Provide the (x, y) coordinate of the cell's center where the given text is located.  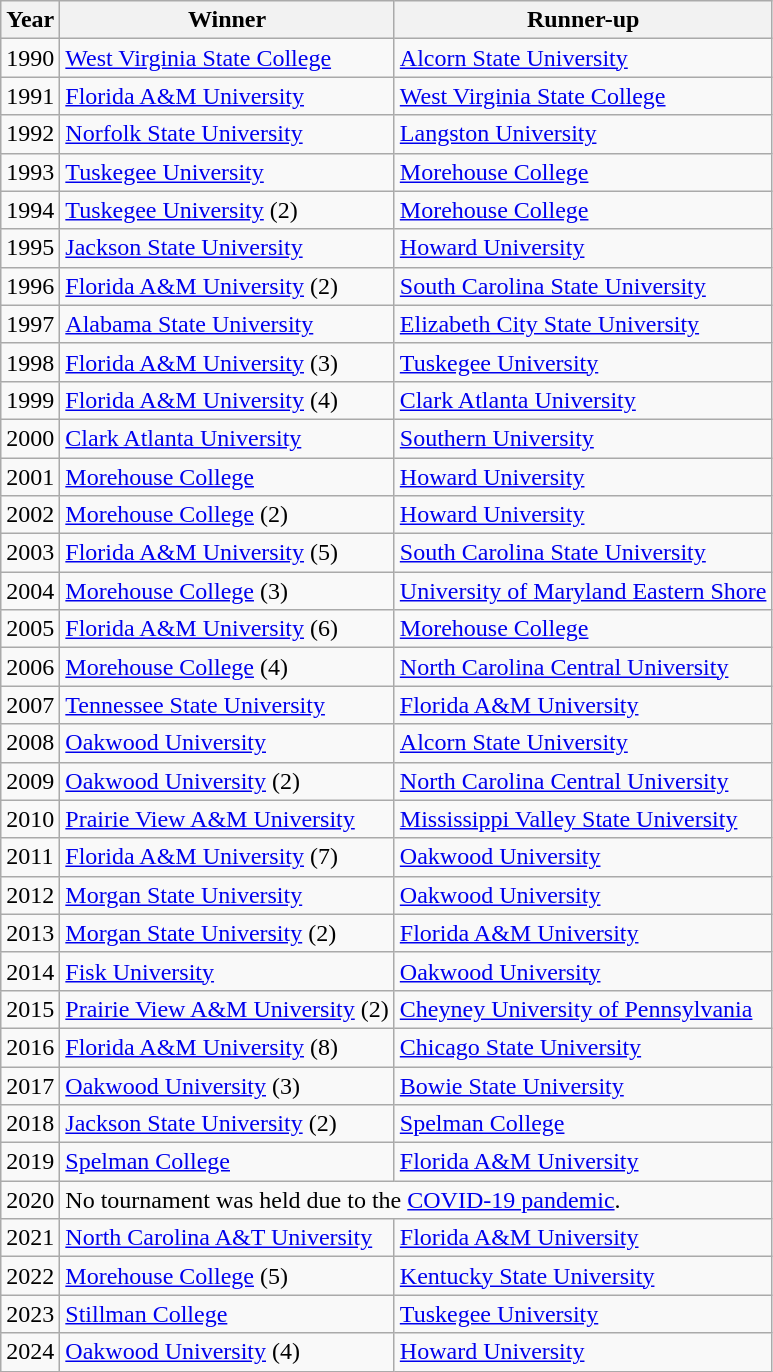
1998 (30, 362)
Florida A&M University (4) (227, 400)
2006 (30, 667)
2016 (30, 1047)
1993 (30, 172)
Florida A&M University (2) (227, 286)
Runner-up (583, 20)
Morehouse College (2) (227, 515)
Jackson State University (227, 248)
2022 (30, 1276)
Mississippi Valley State University (583, 819)
1990 (30, 58)
Oakwood University (2) (227, 781)
2015 (30, 1009)
Alabama State University (227, 324)
2011 (30, 857)
2014 (30, 971)
Elizabeth City State University (583, 324)
1991 (30, 96)
2018 (30, 1124)
2023 (30, 1314)
Norfolk State University (227, 134)
Oakwood University (3) (227, 1085)
2005 (30, 629)
Florida A&M University (5) (227, 553)
2013 (30, 933)
Cheyney University of Pennsylvania (583, 1009)
Florida A&M University (6) (227, 629)
Morehouse College (4) (227, 667)
2019 (30, 1162)
North Carolina A&T University (227, 1238)
1999 (30, 400)
Fisk University (227, 971)
2020 (30, 1200)
Jackson State University (2) (227, 1124)
2004 (30, 591)
Florida A&M University (3) (227, 362)
Prairie View A&M University (2) (227, 1009)
Florida A&M University (7) (227, 857)
2000 (30, 438)
Morehouse College (5) (227, 1276)
Morehouse College (3) (227, 591)
Morgan State University (227, 895)
2001 (30, 477)
2024 (30, 1352)
1994 (30, 210)
2008 (30, 743)
No tournament was held due to the COVID-19 pandemic. (416, 1200)
Stillman College (227, 1314)
1997 (30, 324)
2010 (30, 819)
2009 (30, 781)
Chicago State University (583, 1047)
2017 (30, 1085)
Tuskegee University (2) (227, 210)
University of Maryland Eastern Shore (583, 591)
1995 (30, 248)
2021 (30, 1238)
Bowie State University (583, 1085)
Year (30, 20)
Tennessee State University (227, 705)
1992 (30, 134)
2007 (30, 705)
Prairie View A&M University (227, 819)
Oakwood University (4) (227, 1352)
2003 (30, 553)
Winner (227, 20)
Florida A&M University (8) (227, 1047)
2012 (30, 895)
Southern University (583, 438)
2002 (30, 515)
Kentucky State University (583, 1276)
Morgan State University (2) (227, 933)
1996 (30, 286)
Langston University (583, 134)
